Output the [x, y] coordinate of the center of the cell containing the given text.  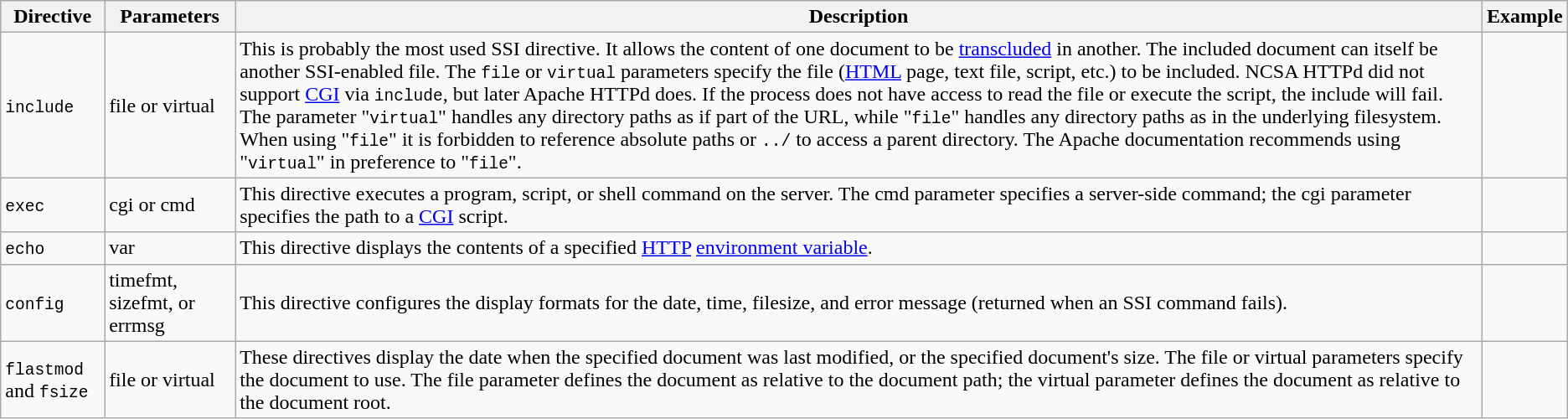
exec [53, 204]
flastmod and fsize [53, 380]
This directive displays the contents of a specified HTTP environment variable. [859, 248]
include [53, 106]
Description [859, 17]
config [53, 303]
Directive [53, 17]
var [170, 248]
Example [1524, 17]
timefmt, sizefmt, or errmsg [170, 303]
This directive configures the display formats for the date, time, filesize, and error message (returned when an SSI command fails). [859, 303]
cgi or cmd [170, 204]
Parameters [170, 17]
echo [53, 248]
